Extract the [x, y] coordinate from the center of the cell holding the provided text.  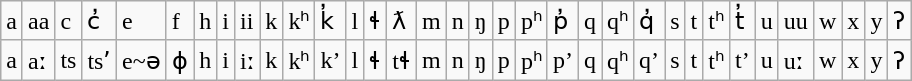
k̓ [330, 21]
iː [248, 60]
e [141, 21]
tɬ [402, 60]
q̓ [650, 21]
ii [248, 21]
e~ə [141, 60]
q’ [650, 60]
t’ [743, 60]
aː [38, 60]
ts [68, 60]
ɸ [180, 60]
k’ [330, 60]
p’ [562, 60]
c̓ [100, 21]
f [180, 21]
ƛ [402, 21]
uː [796, 60]
aa [38, 21]
tsʼ [100, 60]
t̓ [743, 21]
p̓ [562, 21]
uu [796, 21]
c [68, 21]
